Capture the cell that displays the provided text and extract its (x, y) central coordinate. 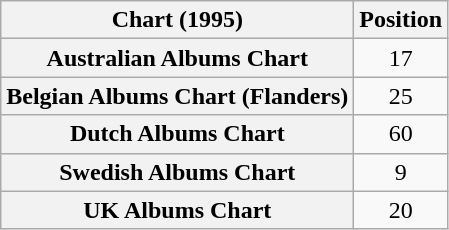
Swedish Albums Chart (178, 172)
9 (401, 172)
Australian Albums Chart (178, 58)
UK Albums Chart (178, 210)
25 (401, 96)
60 (401, 134)
17 (401, 58)
20 (401, 210)
Dutch Albums Chart (178, 134)
Position (401, 20)
Belgian Albums Chart (Flanders) (178, 96)
Chart (1995) (178, 20)
